Detect which cell encompasses the target text, then output its (x, y) center coordinate. 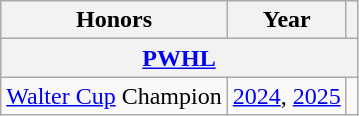
2024, 2025 (286, 96)
PWHL (180, 58)
Walter Cup Champion (114, 96)
Year (286, 20)
Honors (114, 20)
